Provide the [X, Y] coordinate of the cell's center where the given text is located.  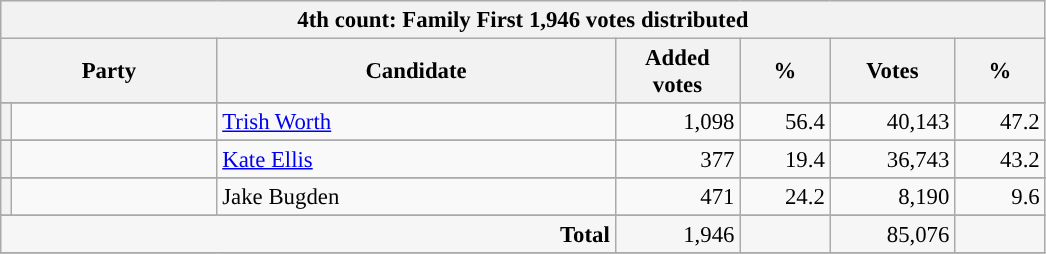
Candidate [416, 72]
471 [678, 197]
1,946 [678, 235]
36,743 [892, 160]
Party [109, 72]
40,143 [892, 122]
8,190 [892, 197]
24.2 [785, 197]
1,098 [678, 122]
Total [308, 235]
56.4 [785, 122]
Kate Ellis [416, 160]
9.6 [1000, 197]
Trish Worth [416, 122]
377 [678, 160]
43.2 [1000, 160]
47.2 [1000, 122]
Added votes [678, 72]
Jake Bugden [416, 197]
85,076 [892, 235]
4th count: Family First 1,946 votes distributed [523, 20]
Votes [892, 72]
19.4 [785, 160]
